Locate the cell with the specified text and output its [X, Y] center coordinate. 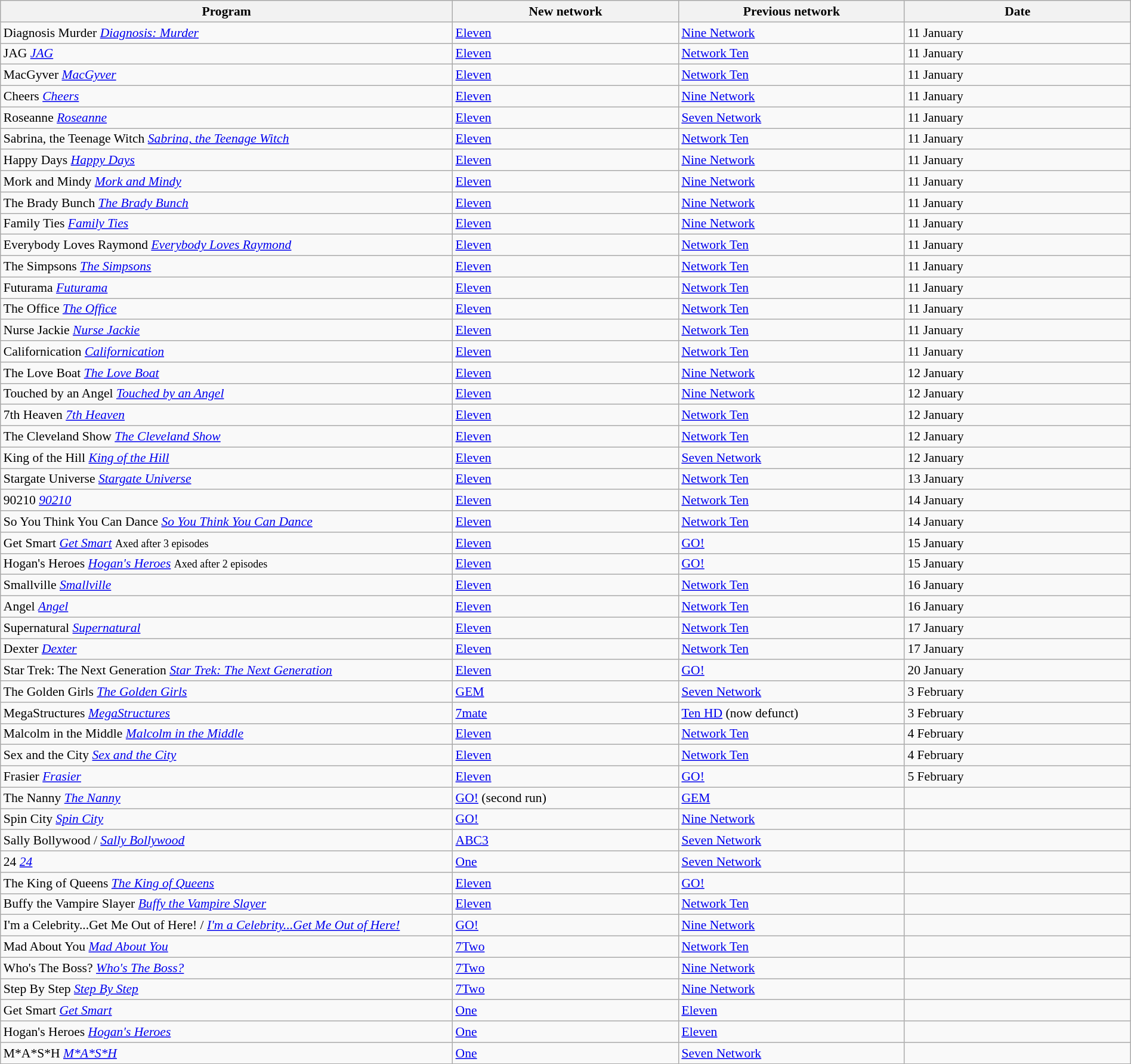
The King of Queens The King of Queens [227, 883]
20 January [1018, 671]
Cheers Cheers [227, 97]
Hogan's Heroes Hogan's Heroes Axed after 2 episodes [227, 564]
The Office The Office [227, 309]
Sabrina, the Teenage Witch Sabrina, the Teenage Witch [227, 139]
Dexter Dexter [227, 649]
Previous network [791, 11]
New network [565, 11]
Angel Angel [227, 607]
GO! (second run) [565, 798]
Get Smart Get Smart Axed after 3 episodes [227, 543]
Buffy the Vampire Slayer Buffy the Vampire Slayer [227, 904]
Ten HD (now defunct) [791, 713]
Californication Californication [227, 351]
The Simpsons The Simpsons [227, 267]
Sex and the City Sex and the City [227, 755]
Hogan's Heroes Hogan's Heroes [227, 1032]
24 24 [227, 862]
Malcolm in the Middle Malcolm in the Middle [227, 734]
The Cleveland Show The Cleveland Show [227, 437]
The Golden Girls The Golden Girls [227, 692]
Program [227, 11]
The Nanny The Nanny [227, 798]
7th Heaven 7th Heaven [227, 415]
13 January [1018, 479]
Futurama Futurama [227, 288]
Frasier Frasier [227, 777]
The Love Boat The Love Boat [227, 373]
5 February [1018, 777]
Sally Bollywood / Sally Bollywood [227, 841]
The Brady Bunch The Brady Bunch [227, 203]
Smallville Smallville [227, 585]
Family Ties Family Ties [227, 224]
Nurse Jackie Nurse Jackie [227, 331]
Stargate Universe Stargate Universe [227, 479]
Who's The Boss? Who's The Boss? [227, 968]
Star Trek: The Next Generation Star Trek: The Next Generation [227, 671]
Diagnosis Murder Diagnosis: Murder [227, 33]
Roseanne Roseanne [227, 118]
Step By Step Step By Step [227, 989]
I'm a Celebrity...Get Me Out of Here! / I'm a Celebrity...Get Me Out of Here! [227, 926]
JAG JAG [227, 54]
King of the Hill King of the Hill [227, 458]
90210 90210 [227, 501]
MegaStructures MegaStructures [227, 713]
Mork and Mindy Mork and Mindy [227, 181]
M*A*S*H M*A*S*H [227, 1053]
Touched by an Angel Touched by an Angel [227, 394]
Everybody Loves Raymond Everybody Loves Raymond [227, 245]
So You Think You Can Dance So You Think You Can Dance [227, 522]
ABC3 [565, 841]
Spin City Spin City [227, 819]
MacGyver MacGyver [227, 75]
Supernatural Supernatural [227, 628]
Date [1018, 11]
Happy Days Happy Days [227, 161]
7mate [565, 713]
Get Smart Get Smart [227, 1011]
Mad About You Mad About You [227, 947]
